Capture the cell that displays the provided text and extract its [X, Y] central coordinate. 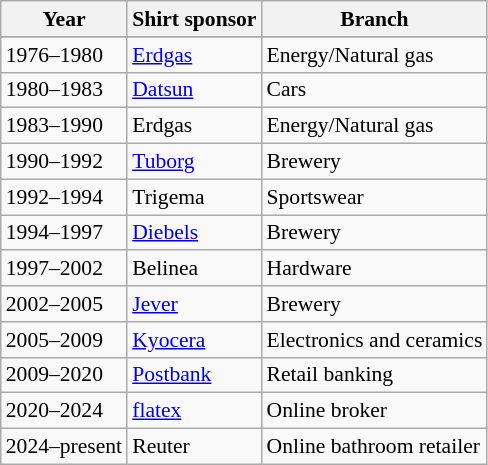
Kyocera [194, 340]
Diebels [194, 233]
1997–2002 [64, 269]
Cars [374, 90]
Online broker [374, 411]
Online bathroom retailer [374, 447]
Electronics and ceramics [374, 340]
Sportswear [374, 197]
Jever [194, 304]
Belinea [194, 269]
Trigema [194, 197]
Shirt sponsor [194, 19]
1980–1983 [64, 90]
1990–1992 [64, 162]
2020–2024 [64, 411]
Hardware [374, 269]
Postbank [194, 375]
2024–present [64, 447]
Year [64, 19]
Reuter [194, 447]
Tuborg [194, 162]
1994–1997 [64, 233]
1983–1990 [64, 126]
2002–2005 [64, 304]
2005–2009 [64, 340]
2009–2020 [64, 375]
Retail banking [374, 375]
1976–1980 [64, 55]
Datsun [194, 90]
flatex [194, 411]
1992–1994 [64, 197]
Branch [374, 19]
